Search for the cell housing the specified text and yield its (X, Y) center coordinate. 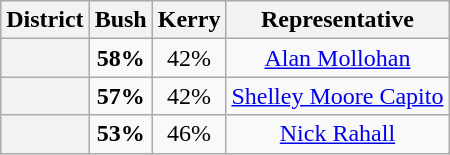
District (45, 20)
46% (189, 134)
53% (120, 134)
57% (120, 96)
Representative (338, 20)
Shelley Moore Capito (338, 96)
Bush (120, 20)
58% (120, 58)
Nick Rahall (338, 134)
Alan Mollohan (338, 58)
Kerry (189, 20)
